Output the [x, y] coordinate of the center of the cell containing the given text.  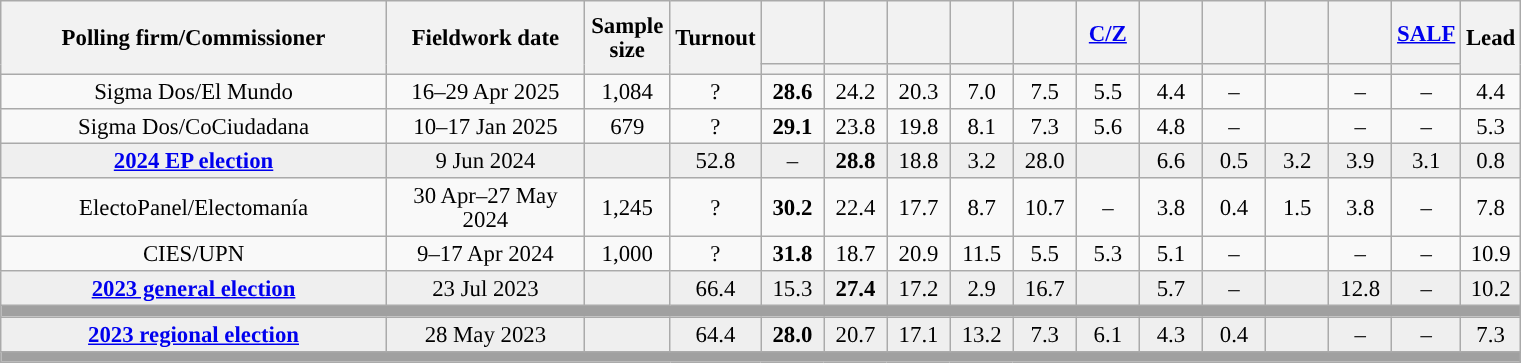
64.4 [716, 334]
3.9 [1360, 162]
C/Z [1108, 32]
1.5 [1298, 208]
20.3 [918, 92]
1,245 [627, 208]
23 Jul 2023 [485, 290]
5.1 [1170, 254]
29.1 [792, 126]
2023 general election [194, 290]
17.7 [918, 208]
18.8 [918, 162]
679 [627, 126]
4.3 [1170, 334]
23.8 [856, 126]
4.8 [1170, 126]
17.1 [918, 334]
66.4 [716, 290]
2.9 [982, 290]
2024 EP election [194, 162]
10.2 [1491, 290]
8.7 [982, 208]
Sigma Dos/CoCiudadana [194, 126]
9 Jun 2024 [485, 162]
27.4 [856, 290]
15.3 [792, 290]
20.7 [856, 334]
30.2 [792, 208]
17.2 [918, 290]
13.2 [982, 334]
Sample size [627, 38]
20.9 [918, 254]
SALF [1426, 32]
12.8 [1360, 290]
7.5 [1044, 92]
10–17 Jan 2025 [485, 126]
7.8 [1491, 208]
22.4 [856, 208]
Lead [1491, 38]
10.9 [1491, 254]
24.2 [856, 92]
3.1 [1426, 162]
19.8 [918, 126]
0.8 [1491, 162]
8.1 [982, 126]
Polling firm/Commissioner [194, 38]
0.5 [1234, 162]
Fieldwork date [485, 38]
6.1 [1108, 334]
30 Apr–27 May 2024 [485, 208]
2023 regional election [194, 334]
18.7 [856, 254]
ElectoPanel/Electomanía [194, 208]
1,084 [627, 92]
31.8 [792, 254]
5.6 [1108, 126]
9–17 Apr 2024 [485, 254]
CIES/UPN [194, 254]
5.7 [1170, 290]
28.6 [792, 92]
10.7 [1044, 208]
52.8 [716, 162]
Sigma Dos/El Mundo [194, 92]
1,000 [627, 254]
Turnout [716, 38]
28 May 2023 [485, 334]
11.5 [982, 254]
28.8 [856, 162]
6.6 [1170, 162]
16–29 Apr 2025 [485, 92]
16.7 [1044, 290]
7.0 [982, 92]
